Locate the cell with the specified text and output its [X, Y] center coordinate. 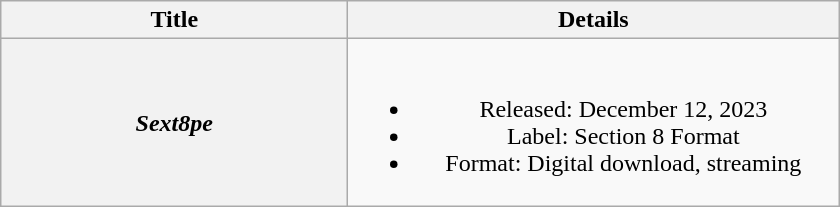
Released: December 12, 2023Label: Section 8 FormatFormat: Digital download, streaming [594, 122]
Details [594, 20]
Sext8pe [174, 122]
Title [174, 20]
